From the cell containing the given text, extract its center point as [X, Y] coordinate. 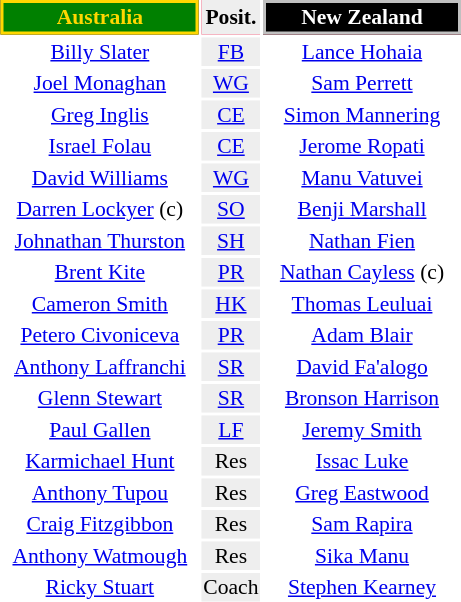
Nathan Fien [362, 240]
Israel Folau [100, 146]
Bronson Harrison [362, 398]
Simon Mannering [362, 114]
Coach [231, 587]
Anthony Laffranchi [100, 366]
Sika Manu [362, 556]
Glenn Stewart [100, 398]
FB [231, 52]
Sam Rapira [362, 524]
Adam Blair [362, 335]
Billy Slater [100, 52]
Issac Luke [362, 461]
SH [231, 240]
Jeremy Smith [362, 430]
David Williams [100, 178]
Ricky Stuart [100, 587]
Darren Lockyer (c) [100, 209]
LF [231, 430]
Manu Vatuvei [362, 178]
Jerome Ropati [362, 146]
Stephen Kearney [362, 587]
Benji Marshall [362, 209]
David Fa'alogo [362, 366]
Brent Kite [100, 272]
Petero Civoniceva [100, 335]
New Zealand [362, 17]
Johnathan Thurston [100, 240]
Joel Monaghan [100, 83]
Paul Gallen [100, 430]
Karmichael Hunt [100, 461]
Cameron Smith [100, 304]
Anthony Watmough [100, 556]
Greg Eastwood [362, 492]
Anthony Tupou [100, 492]
Greg Inglis [100, 114]
Craig Fitzgibbon [100, 524]
Posit. [231, 17]
Australia [100, 17]
Thomas Leuluai [362, 304]
Sam Perrett [362, 83]
SO [231, 209]
Nathan Cayless (c) [362, 272]
Lance Hohaia [362, 52]
HK [231, 304]
